Capture the cell that displays the provided text and extract its [X, Y] central coordinate. 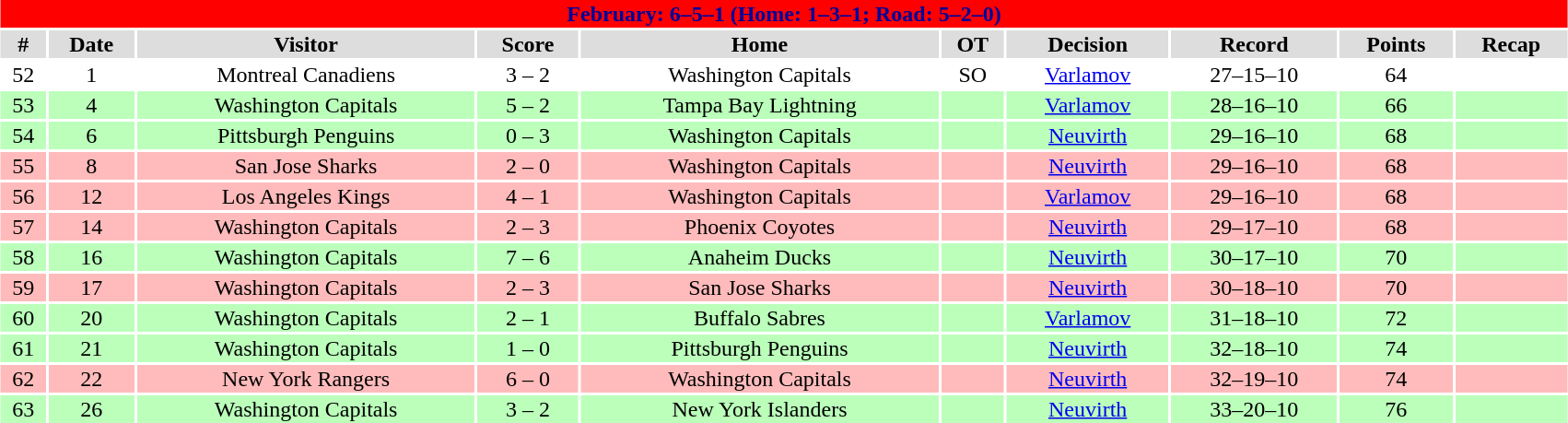
63 [24, 409]
14 [92, 227]
Date [92, 44]
1 [92, 75]
4 [92, 105]
28–16–10 [1254, 105]
62 [24, 379]
2 – 0 [529, 166]
22 [92, 379]
53 [24, 105]
5 – 2 [529, 105]
OT [973, 44]
2 – 1 [529, 318]
21 [92, 348]
59 [24, 288]
52 [24, 75]
Los Angeles Kings [306, 196]
7 – 6 [529, 257]
31–18–10 [1254, 318]
30–18–10 [1254, 288]
0 – 3 [529, 135]
32–18–10 [1254, 348]
30–17–10 [1254, 257]
32–19–10 [1254, 379]
26 [92, 409]
Points [1396, 44]
55 [24, 166]
72 [1396, 318]
6 [92, 135]
Tampa Bay Lightning [760, 105]
57 [24, 227]
4 – 1 [529, 196]
Score [529, 44]
33–20–10 [1254, 409]
27–15–10 [1254, 75]
54 [24, 135]
60 [24, 318]
Phoenix Coyotes [760, 227]
58 [24, 257]
February: 6–5–1 (Home: 1–3–1; Road: 5–2–0) [784, 14]
12 [92, 196]
Anaheim Ducks [760, 257]
Visitor [306, 44]
Buffalo Sabres [760, 318]
Home [760, 44]
20 [92, 318]
8 [92, 166]
Decision [1087, 44]
New York Rangers [306, 379]
Record [1254, 44]
# [24, 44]
56 [24, 196]
17 [92, 288]
Recap [1511, 44]
66 [1396, 105]
16 [92, 257]
Montreal Canadiens [306, 75]
6 – 0 [529, 379]
1 – 0 [529, 348]
New York Islanders [760, 409]
SO [973, 75]
64 [1396, 75]
76 [1396, 409]
29–17–10 [1254, 227]
61 [24, 348]
